Detect which cell encompasses the target text, then output its [X, Y] center coordinate. 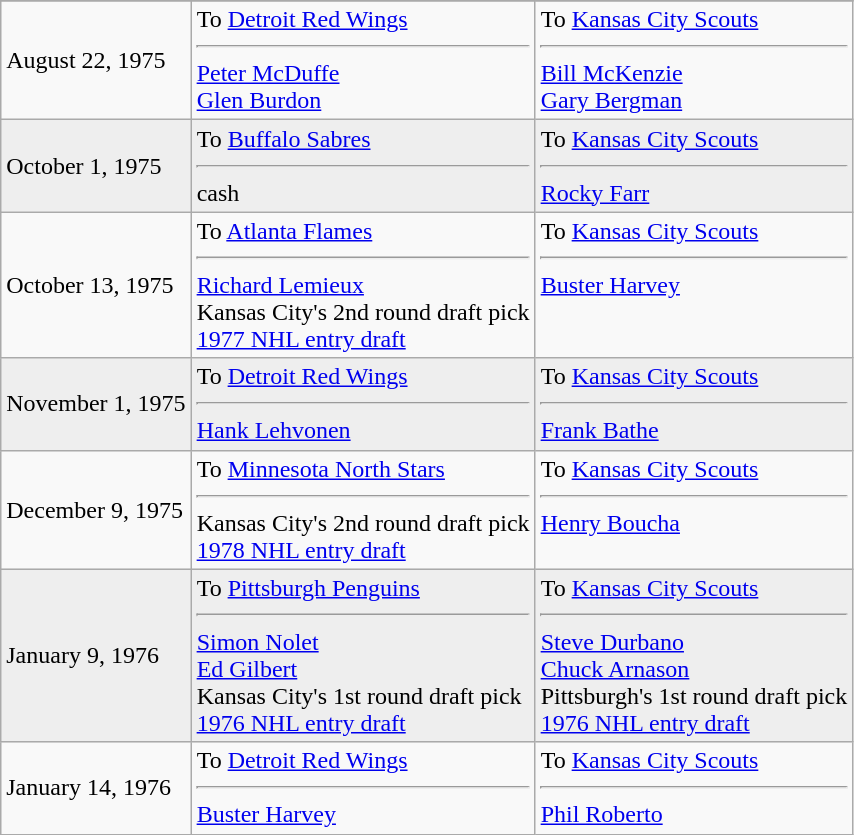
January 14, 1976 [96, 788]
January 9, 1976 [96, 656]
To Kansas City ScoutsBuster Harvey [694, 285]
To Atlanta FlamesRichard Lemieux Kansas City's 2nd round draft pick 1977 NHL entry draft [363, 285]
To Minnesota North StarsKansas City's 2nd round draft pick 1978 NHL entry draft [363, 510]
To Kansas City ScoutsRocky Farr [694, 166]
To Detroit Red WingsPeter McDuffe Glen Burdon [363, 60]
To Kansas City ScoutsFrank Bathe [694, 404]
To Detroit Red WingsBuster Harvey [363, 788]
To Kansas City ScoutsBill McKenzie Gary Bergman [694, 60]
To Pittsburgh PenguinsSimon Nolet Ed Gilbert Kansas City's 1st round draft pick 1976 NHL entry draft [363, 656]
August 22, 1975 [96, 60]
To Detroit Red WingsHank Lehvonen [363, 404]
To Kansas City ScoutsPhil Roberto [694, 788]
To Kansas City ScoutsSteve Durbano Chuck Arnason Pittsburgh's 1st round draft pick 1976 NHL entry draft [694, 656]
October 13, 1975 [96, 285]
December 9, 1975 [96, 510]
To Buffalo Sabrescash [363, 166]
November 1, 1975 [96, 404]
October 1, 1975 [96, 166]
To Kansas City ScoutsHenry Boucha [694, 510]
